Search for the cell housing the specified text and yield its (X, Y) center coordinate. 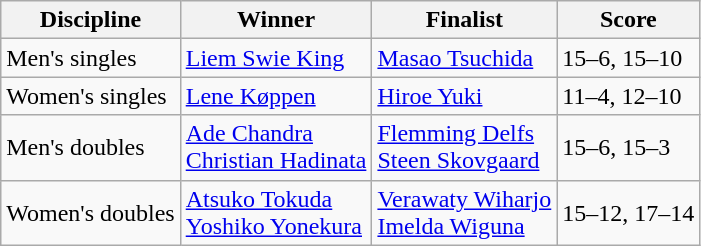
15–6, 15–3 (628, 148)
15–6, 15–10 (628, 58)
Liem Swie King (276, 58)
Masao Tsuchida (464, 58)
Hiroe Yuki (464, 96)
Discipline (90, 20)
15–12, 17–14 (628, 212)
Finalist (464, 20)
Men's singles (90, 58)
Lene Køppen (276, 96)
Flemming Delfs Steen Skovgaard (464, 148)
Winner (276, 20)
Women's doubles (90, 212)
Atsuko Tokuda Yoshiko Yonekura (276, 212)
Verawaty Wiharjo Imelda Wiguna (464, 212)
Men's doubles (90, 148)
Women's singles (90, 96)
Score (628, 20)
11–4, 12–10 (628, 96)
Ade Chandra Christian Hadinata (276, 148)
